Output the (x, y) coordinate of the center of the cell containing the given text.  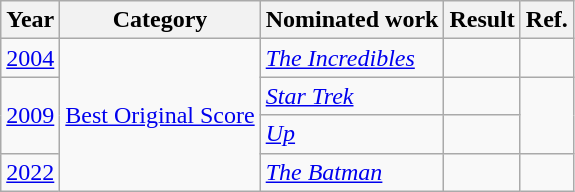
Category (160, 20)
The Batman (352, 172)
Result (482, 20)
Nominated work (352, 20)
2022 (30, 172)
Best Original Score (160, 115)
Ref. (546, 20)
Year (30, 20)
The Incredibles (352, 58)
Star Trek (352, 96)
2009 (30, 115)
2004 (30, 58)
Up (352, 134)
